Extract the [X, Y] coordinate from the center of the cell holding the provided text.  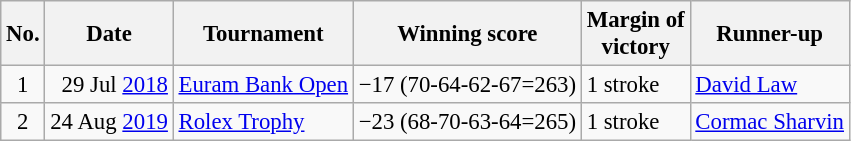
David Law [770, 85]
Rolex Trophy [263, 122]
29 Jul 2018 [109, 85]
Euram Bank Open [263, 85]
24 Aug 2019 [109, 122]
1 [23, 85]
Tournament [263, 34]
Winning score [467, 34]
Runner-up [770, 34]
Margin ofvictory [636, 34]
No. [23, 34]
−23 (68-70-63-64=265) [467, 122]
2 [23, 122]
Cormac Sharvin [770, 122]
−17 (70-64-62-67=263) [467, 85]
Date [109, 34]
